From the cell containing the given text, extract its center point as (X, Y) coordinate. 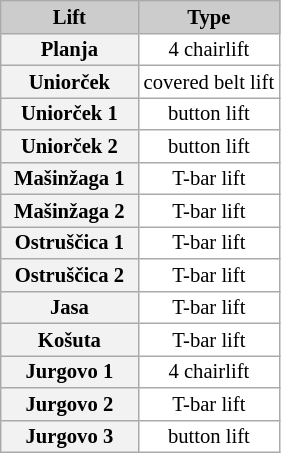
Jurgovo 3 (70, 436)
Jurgovo 2 (70, 404)
Uniorček (70, 81)
Mašinžaga 2 (70, 210)
Ostruščica 1 (70, 242)
Jurgovo 1 (70, 371)
Planja (70, 49)
Uniorček 1 (70, 113)
Uniorček 2 (70, 146)
Type (209, 16)
Mašinžaga 1 (70, 178)
Lift (70, 16)
Jasa (70, 307)
Košuta (70, 339)
Ostruščica 2 (70, 274)
covered belt lift (209, 81)
